Return the [x, y] coordinate for the center point of the cell that contains the specified text.  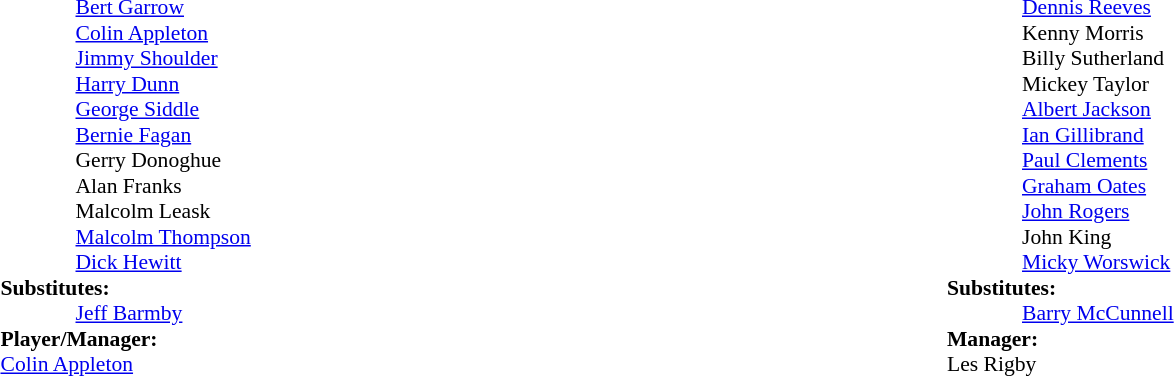
John King [1098, 237]
Malcolm Leask [164, 211]
Jimmy Shoulder [164, 59]
Gerry Donoghue [164, 161]
Harry Dunn [164, 84]
Manager: [1060, 339]
Malcolm Thompson [164, 237]
Ian Gillibrand [1098, 135]
Kenny Morris [1098, 33]
Colin Appleton [164, 33]
Billy Sutherland [1098, 59]
Jeff Barmby [164, 313]
Barry McCunnell [1098, 313]
Micky Worswick [1098, 263]
Bernie Fagan [164, 135]
Player/Manager: [125, 339]
Albert Jackson [1098, 109]
Graham Oates [1098, 186]
Paul Clements [1098, 161]
Alan Franks [164, 186]
John Rogers [1098, 211]
Mickey Taylor [1098, 84]
Dick Hewitt [164, 263]
George Siddle [164, 109]
